Return [x, y] of the center of cell containing provided text 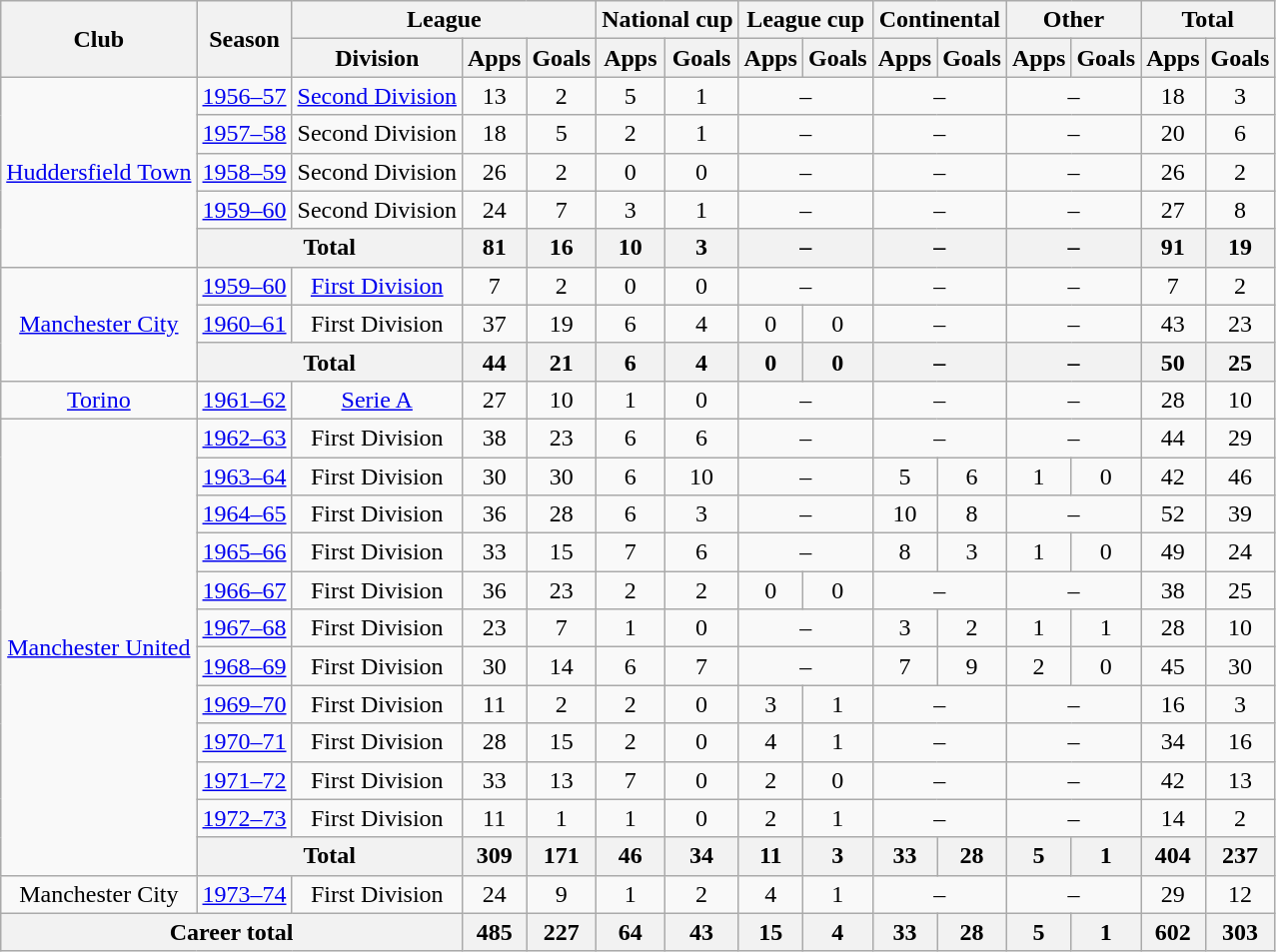
League [444, 20]
171 [562, 856]
1968–69 [244, 666]
1965–66 [244, 552]
237 [1240, 856]
1963–64 [244, 476]
1966–67 [244, 590]
1956–57 [244, 96]
20 [1173, 134]
1958–59 [244, 172]
404 [1173, 856]
1973–74 [244, 894]
1960–61 [244, 324]
37 [494, 324]
Other [1073, 20]
Club [99, 39]
National cup [667, 20]
1971–72 [244, 780]
Division [377, 58]
1969–70 [244, 704]
1961–62 [244, 400]
League cup [805, 20]
Continental [939, 20]
1967–68 [244, 628]
45 [1173, 666]
49 [1173, 552]
1957–58 [244, 134]
52 [1173, 514]
64 [631, 932]
81 [494, 248]
91 [1173, 248]
602 [1173, 932]
485 [494, 932]
12 [1240, 894]
50 [1173, 362]
Huddersfield Town [99, 172]
227 [562, 932]
1970–71 [244, 742]
Manchester United [99, 647]
1962–63 [244, 438]
1972–73 [244, 818]
Torino [99, 400]
Serie A [377, 400]
21 [562, 362]
309 [494, 856]
39 [1240, 514]
1964–65 [244, 514]
303 [1240, 932]
Season [244, 39]
Career total [232, 932]
